Provide the [x, y] coordinate of the cell's center where the given text is located.  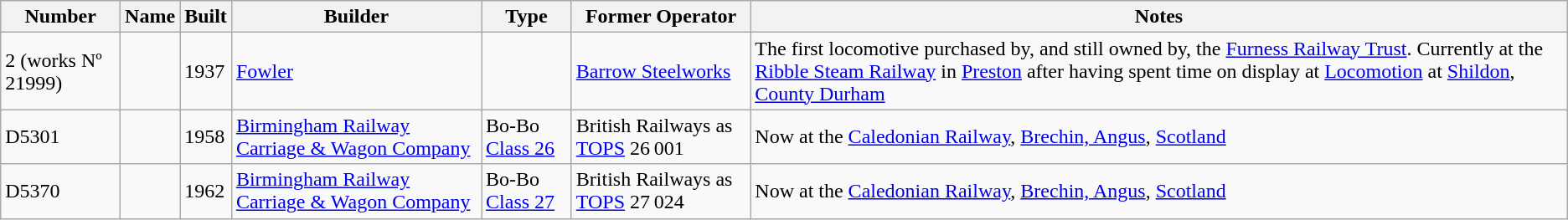
Fowler [356, 71]
1962 [206, 191]
Barrow Steelworks [661, 71]
1958 [206, 137]
British Railways as TOPS 27 024 [661, 191]
D5301 [60, 137]
Type [527, 17]
British Railways as TOPS 26 001 [661, 137]
Number [60, 17]
Name [151, 17]
D5370 [60, 191]
1937 [206, 71]
Bo-Bo Class 26 [527, 137]
Bo-Bo Class 27 [527, 191]
Former Operator [661, 17]
2 (works Nº 21999) [60, 71]
Builder [356, 17]
Notes [1159, 17]
Built [206, 17]
